Return the (X, Y) coordinate for the center point of the cell that contains the specified text.  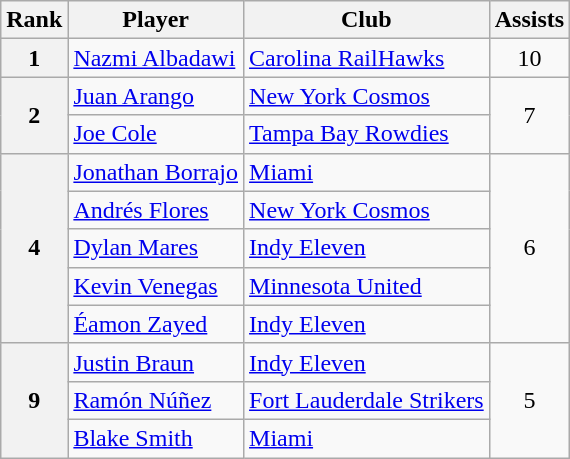
7 (529, 115)
Assists (529, 20)
Club (367, 20)
Minnesota United (367, 286)
10 (529, 58)
Rank (34, 20)
5 (529, 400)
Kevin Venegas (156, 286)
9 (34, 400)
1 (34, 58)
4 (34, 248)
Player (156, 20)
Éamon Zayed (156, 324)
Juan Arango (156, 96)
Tampa Bay Rowdies (367, 134)
Nazmi Albadawi (156, 58)
Carolina RailHawks (367, 58)
Justin Braun (156, 362)
2 (34, 115)
Fort Lauderdale Strikers (367, 400)
Joe Cole (156, 134)
Ramón Núñez (156, 400)
Andrés Flores (156, 210)
Blake Smith (156, 438)
6 (529, 248)
Jonathan Borrajo (156, 172)
Dylan Mares (156, 248)
